Search for the cell housing the specified text and yield its [x, y] center coordinate. 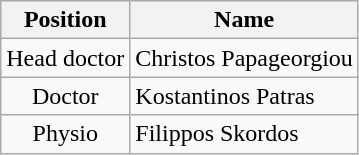
Head doctor [66, 58]
Kostantinos Patras [244, 96]
Physio [66, 134]
Doctor [66, 96]
Name [244, 20]
Filippos Skordos [244, 134]
Christos Papageorgiou [244, 58]
Position [66, 20]
